Capture the cell that displays the provided text and extract its (X, Y) central coordinate. 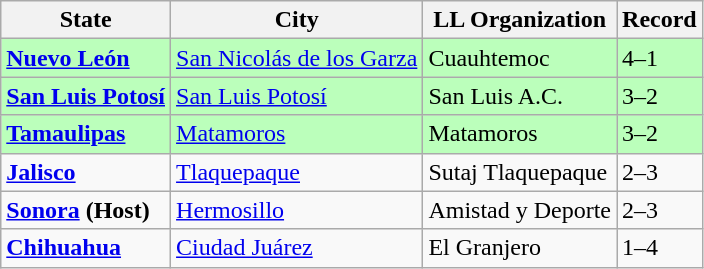
City (297, 20)
Sonora (Host) (86, 210)
Tamaulipas (86, 134)
San Luis A.C. (520, 96)
4–1 (660, 58)
Ciudad Juárez (297, 248)
Record (660, 20)
LL Organization (520, 20)
Sutaj Tlaquepaque (520, 172)
Cuauhtemoc (520, 58)
Chihuahua (86, 248)
Jalisco (86, 172)
Tlaquepaque (297, 172)
Nuevo León (86, 58)
Amistad y Deporte (520, 210)
State (86, 20)
1–4 (660, 248)
El Granjero (520, 248)
Hermosillo (297, 210)
San Nicolás de los Garza (297, 58)
